Pinpoint the cell where the given text exists, returning its (x, y) midpoint coordinate. 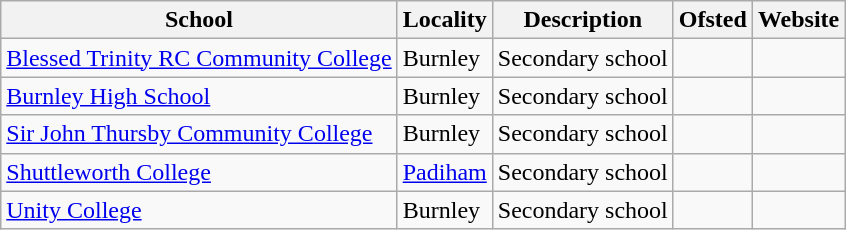
Burnley High School (199, 96)
Ofsted (712, 20)
Website (798, 20)
Locality (444, 20)
Description (582, 20)
Blessed Trinity RC Community College (199, 58)
Sir John Thursby Community College (199, 134)
Unity College (199, 210)
School (199, 20)
Shuttleworth College (199, 172)
Padiham (444, 172)
